Extract the (x, y) coordinate from the center of the cell holding the provided text.  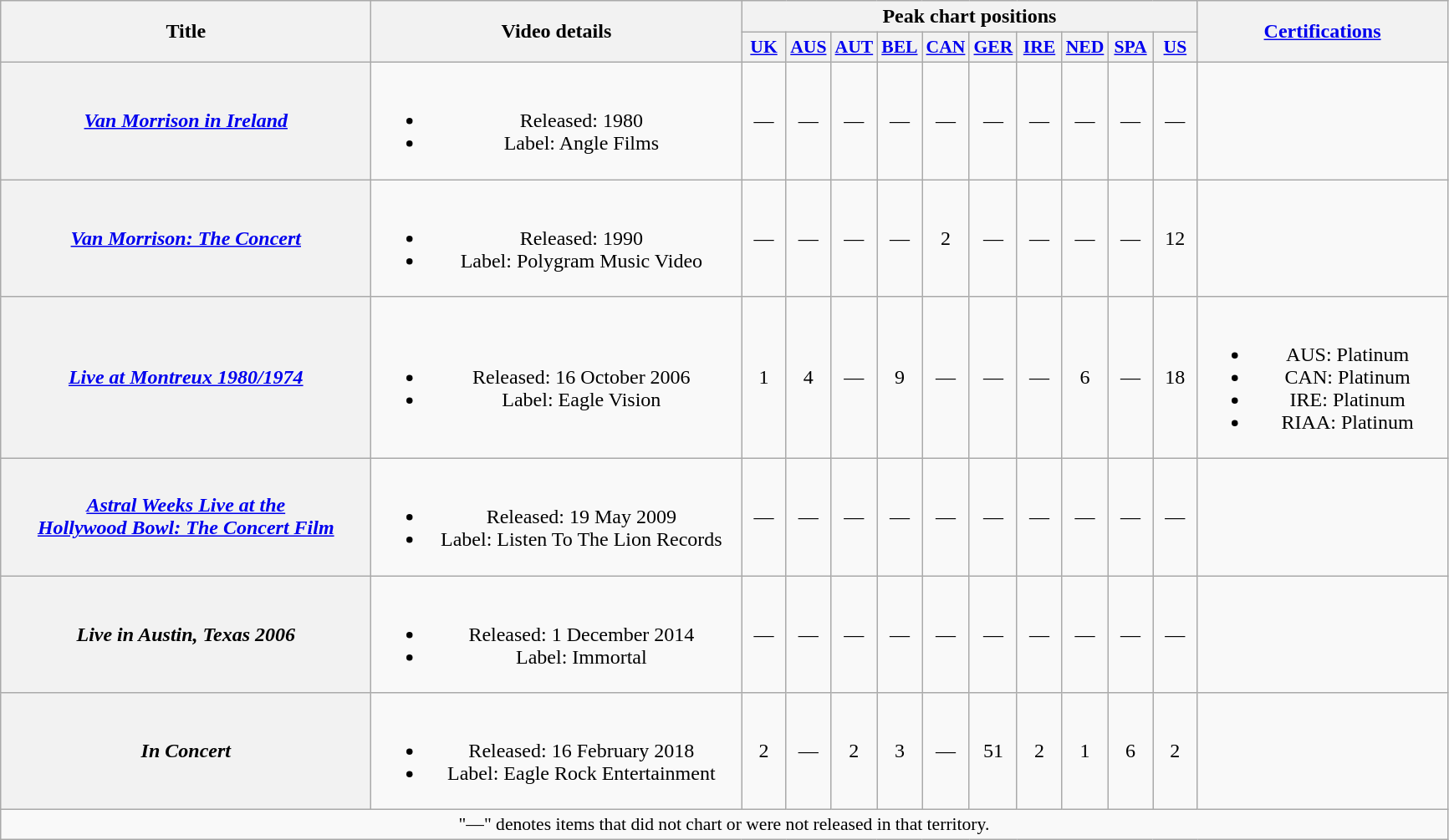
4 (808, 378)
AUS (808, 48)
Released: 16 February 2018Label: Eagle Rock Entertainment (557, 751)
12 (1176, 237)
Released: 16 October 2006Label: Eagle Vision (557, 378)
"—" denotes items that did not chart or were not released in that territory. (724, 825)
AUT (855, 48)
Released: 1980Label: Angle Films (557, 120)
US (1176, 48)
Released: 1 December 2014Label: Immortal (557, 634)
UK (764, 48)
CAN (946, 48)
Video details (557, 32)
BEL (900, 48)
Live in Austin, Texas 2006 (186, 634)
In Concert (186, 751)
SPA (1130, 48)
9 (900, 378)
GER (993, 48)
Certifications (1323, 32)
Van Morrison: The Concert (186, 237)
Peak chart positions (970, 17)
3 (900, 751)
NED (1085, 48)
Released: 19 May 2009Label: Listen To The Lion Records (557, 517)
Live at Montreux 1980/1974 (186, 378)
18 (1176, 378)
AUS: PlatinumCAN: PlatinumIRE: PlatinumRIAA: Platinum (1323, 378)
Van Morrison in Ireland (186, 120)
IRE (1038, 48)
Title (186, 32)
51 (993, 751)
Astral Weeks Live at theHollywood Bowl: The Concert Film (186, 517)
Released: 1990Label: Polygram Music Video (557, 237)
